Capture the cell that displays the provided text and extract its [x, y] central coordinate. 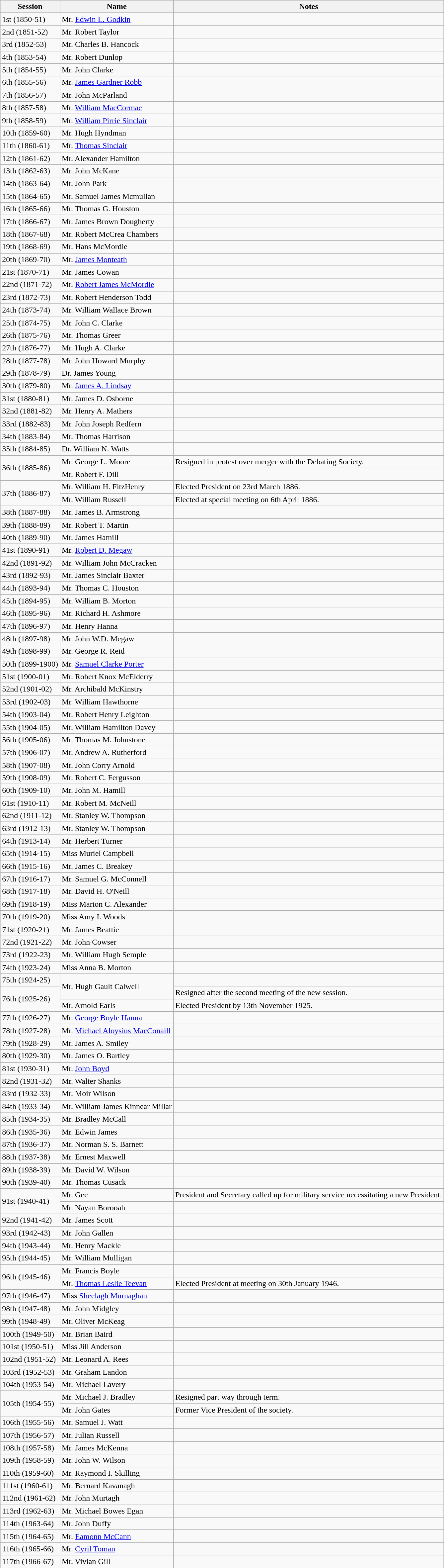
85th (1934-35) [30, 1119]
Mr. Robert C. Fergusson [116, 778]
Mr. Robert Taylor [116, 32]
86th (1935-36) [30, 1132]
21st (1870-71) [30, 272]
97th (1946-47) [30, 1296]
Mr. John McParland [116, 95]
Mr. Bradley McCall [116, 1119]
3rd (1852-53) [30, 45]
104th (1953-54) [30, 1385]
96th (1945-46) [30, 1277]
Mr. James Scott [116, 1220]
32nd (1881-82) [30, 411]
Mr. Samuel J. Watt [116, 1423]
Mr. Richard H. Ashmore [116, 613]
Mr. John M. Hamill [116, 790]
55th (1904-05) [30, 727]
Mr. Edwin L. Godkin [116, 19]
60th (1909-10) [30, 790]
Mr. Leonard A. Rees [116, 1359]
Miss Anna B. Morton [116, 968]
11th (1860-61) [30, 145]
72nd (1921-22) [30, 942]
88th (1937-38) [30, 1157]
Mr. John Howard Murphy [116, 360]
65th (1914-15) [30, 854]
25th (1874-75) [30, 323]
43rd (1892-93) [30, 576]
Mr. Alexander Hamilton [116, 158]
Mr. John Midgley [116, 1309]
Mr. John McKane [116, 171]
101st (1950-51) [30, 1346]
48th (1897-98) [30, 639]
Mr. John Gates [116, 1410]
47th (1896-97) [30, 626]
Mr. Thomas Cusack [116, 1182]
Mr. James Monteath [116, 259]
34th (1883-84) [30, 436]
93rd (1942-43) [30, 1233]
Mr. Samuel Clarke Porter [116, 664]
35th (1884-85) [30, 449]
Mr. William B. Morton [116, 601]
President and Secretary called up for military service necessitating a new President. [309, 1195]
77th (1926-27) [30, 1018]
26th (1875-76) [30, 335]
Mr. Ernest Maxwell [116, 1157]
Mr. David H. O'Neill [116, 891]
111st (1960-61) [30, 1486]
36th (1885-86) [30, 468]
51st (1900-01) [30, 677]
Mr. John Cowser [116, 942]
Mr. Robert D. Megaw [116, 550]
90th (1939-40) [30, 1182]
8th (1857-58) [30, 108]
Mr. Robert Henderson Todd [116, 297]
116th (1965-66) [30, 1549]
61st (1910-11) [30, 803]
Mr. Vivian Gill [116, 1561]
Mr. Hugh Gault Calwell [116, 986]
71st (1920-21) [30, 929]
37th (1886-87) [30, 493]
Mr. James C. Breakey [116, 866]
82nd (1931-32) [30, 1081]
Mr. George R. Reid [116, 651]
31st (1880-81) [30, 399]
Mr. James Gardner Robb [116, 82]
Mr. Hugh Hyndman [116, 133]
Miss Marion C. Alexander [116, 904]
Resigned after the second meeting of the new session. [309, 993]
Mr. Hans McMordie [116, 247]
24th (1873-74) [30, 310]
Mr. Hugh A. Clarke [116, 348]
Mr. James Cowan [116, 272]
22nd (1871-72) [30, 285]
Mr. Michael Lavery [116, 1385]
Mr. John Murtagh [116, 1498]
Mr. William James Kinnear Millar [116, 1106]
Mr. James A. Lindsay [116, 386]
62nd (1911-12) [30, 816]
Mr. Andrew A. Rutherford [116, 752]
Mr. Robert Dunlop [116, 57]
66th (1915-16) [30, 866]
46th (1895-96) [30, 613]
Mr. Thomas M. Johnstone [116, 740]
Mr. Arnold Earls [116, 1005]
5th (1854-55) [30, 70]
Mr. Moir Wilson [116, 1094]
Mr. Thomas Harrison [116, 436]
Mr. John Duffy [116, 1523]
Mr. William John McCracken [116, 563]
Mr. James D. Osborne [116, 399]
74th (1923-24) [30, 968]
Mr. John Corry Arnold [116, 765]
Elected President on 23rd March 1886. [309, 487]
Mr. Robert M. McNeill [116, 803]
70th (1919-20) [30, 917]
Mr. Samuel G. McConnell [116, 879]
4th (1853-54) [30, 57]
Mr. Thomas C. Houston [116, 588]
Mr. Charles B. Hancock [116, 45]
Mr. Thomas Greer [116, 335]
Dr. William N. Watts [116, 449]
115th (1964-65) [30, 1536]
12th (1861-62) [30, 158]
Resigned in protest over merger with the Debating Society. [309, 462]
40th (1889-90) [30, 537]
Mr. James McKenna [116, 1448]
Session [30, 7]
84th (1933-34) [30, 1106]
Mr. John W.D. Megaw [116, 639]
68th (1917-18) [30, 891]
Mr. John Park [116, 184]
81st (1930-31) [30, 1068]
80th (1929-30) [30, 1056]
Elected President at meeting on 30th January 1946. [309, 1283]
109th (1958-59) [30, 1460]
Miss Amy I. Woods [116, 917]
63rd (1912-13) [30, 828]
Mr. Samuel James Mcmullan [116, 196]
Miss Jill Anderson [116, 1346]
54th (1903-04) [30, 714]
Mr. Robert Henry Leighton [116, 714]
92nd (1941-42) [30, 1220]
9th (1858-59) [30, 120]
33rd (1882-83) [30, 424]
7th (1856-57) [30, 95]
108th (1957-58) [30, 1448]
23rd (1872-73) [30, 297]
Elected at special meeting on 6th April 1886. [309, 500]
20th (1869-70) [30, 259]
Mr. Thomas Sinclair [116, 145]
Mr. Thomas Leslie Teevan [116, 1283]
Mr. William MacCormac [116, 108]
Mr. William H. FitzHenry [116, 487]
110th (1959-60) [30, 1473]
91st (1940-41) [30, 1201]
79th (1928-29) [30, 1043]
Mr. William Hawthorne [116, 702]
Mr. Oliver McKeag [116, 1321]
87th (1936-37) [30, 1144]
Mr. Herbert Turner [116, 841]
75th (1924-25) [30, 980]
100th (1949-50) [30, 1334]
13th (1862-63) [30, 171]
Mr. Walter Shanks [116, 1081]
56th (1905-06) [30, 740]
Mr. Bernard Kavanagh [116, 1486]
Mr. George Boyle Hanna [116, 1018]
Mr. Michael Bowes Egan [116, 1511]
29th (1878-79) [30, 373]
58th (1907-08) [30, 765]
Elected President by 13th November 1925. [309, 1005]
Mr. David W. Wilson [116, 1169]
Mr. Brian Baird [116, 1334]
Mr. Thomas G. Houston [116, 209]
Mr. James A. Smiley [116, 1043]
99th (1948-49) [30, 1321]
69th (1918-19) [30, 904]
Mr. William Wallace Brown [116, 310]
83rd (1932-33) [30, 1094]
Mr. William Hugh Semple [116, 955]
6th (1855-56) [30, 82]
16th (1865-66) [30, 209]
98th (1947-48) [30, 1309]
50th (1899-1900) [30, 664]
Mr. Cyril Toman [116, 1549]
Mr. Henry Hanna [116, 626]
1st (1850-51) [30, 19]
Mr. James Sinclair Baxter [116, 576]
Mr. Archibald McKinstry [116, 689]
103rd (1952-53) [30, 1372]
112nd (1961-62) [30, 1498]
Mr. John C. Clarke [116, 323]
38th (1887-88) [30, 512]
Notes [309, 7]
94th (1943-44) [30, 1245]
Mr. Norman S. S. Barnett [116, 1144]
52nd (1901-02) [30, 689]
78th (1927-28) [30, 1031]
106th (1955-56) [30, 1423]
Mr. James B. Armstrong [116, 512]
57th (1906-07) [30, 752]
Mr. James Beattie [116, 929]
Mr. John Joseph Redfern [116, 424]
Mr. Graham Landon [116, 1372]
107th (1956-57) [30, 1435]
Mr. John Gallen [116, 1233]
95th (1944-45) [30, 1258]
Mr. Eamonn McCann [116, 1536]
64th (1913-14) [30, 841]
Mr. William Pirrie Sinclair [116, 120]
117th (1966-67) [30, 1561]
Mr. John Clarke [116, 70]
Mr. Gee [116, 1195]
39th (1888-89) [30, 525]
113rd (1962-63) [30, 1511]
114th (1963-64) [30, 1523]
53rd (1902-03) [30, 702]
15th (1864-65) [30, 196]
59th (1908-09) [30, 778]
Mr. Raymond I. Skilling [116, 1473]
Mr. William Hamilton Davey [116, 727]
Mr. Robert McCrea Chambers [116, 234]
Mr. Robert F. Dill [116, 474]
27th (1876-77) [30, 348]
Mr. Henry A. Mathers [116, 411]
10th (1859-60) [30, 133]
30th (1879-80) [30, 386]
49th (1898-99) [30, 651]
Mr. Henry Mackle [116, 1245]
Mr. James Hamill [116, 537]
89th (1938-39) [30, 1169]
17th (1866-67) [30, 222]
Mr. James O. Bartley [116, 1056]
14th (1863-64) [30, 184]
19th (1868-69) [30, 247]
Mr. Edwin James [116, 1132]
Mr. William Russell [116, 500]
Mr. Robert T. Martin [116, 525]
Mr. John W. Wilson [116, 1460]
2nd (1851-52) [30, 32]
18th (1867-68) [30, 234]
73rd (1922-23) [30, 955]
76th (1925-26) [30, 999]
Mr. John Boyd [116, 1068]
Mr. Michael Aloysius MacConaill [116, 1031]
Miss Muriel Campbell [116, 854]
Mr. Francis Boyle [116, 1271]
67th (1916-17) [30, 879]
Mr. Julian Russell [116, 1435]
Mr. Robert James McMordie [116, 285]
Dr. James Young [116, 373]
105th (1954-55) [30, 1404]
Mr. James Brown Dougherty [116, 222]
Mr. Robert Knox McElderry [116, 677]
102nd (1951-52) [30, 1359]
Resigned part way through term. [309, 1397]
Mr. William Mulligan [116, 1258]
Name [116, 7]
Mr. Nayan Borooah [116, 1208]
Mr. George L. Moore [116, 462]
42nd (1891-92) [30, 563]
Former Vice President of the society. [309, 1410]
Mr. Michael J. Bradley [116, 1397]
45th (1894-95) [30, 601]
28th (1877-78) [30, 360]
44th (1893-94) [30, 588]
Miss Sheelagh Murnaghan [116, 1296]
41st (1890-91) [30, 550]
